Return the (X, Y) coordinate for the center point of the cell that contains the specified text.  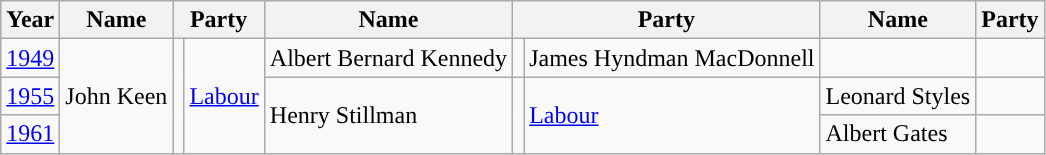
1949 (30, 58)
Leonard Styles (898, 96)
John Keen (116, 96)
1961 (30, 134)
Albert Gates (898, 134)
James Hyndman MacDonnell (672, 58)
Henry Stillman (388, 115)
Albert Bernard Kennedy (388, 58)
Year (30, 20)
1955 (30, 96)
